Determine the [X, Y] coordinate at the center of the cell enclosing the given text.  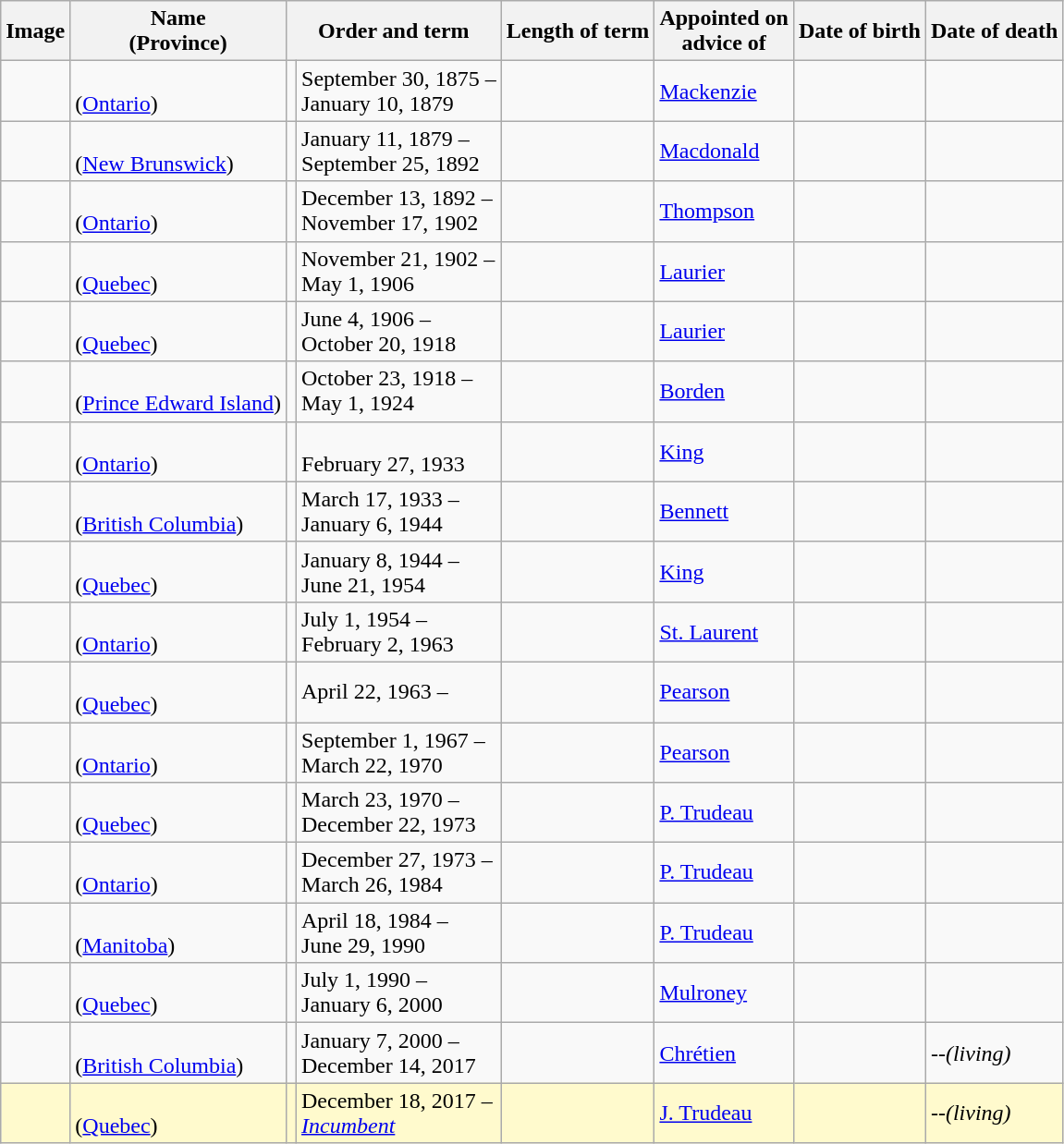
St. Laurent [724, 632]
Chrétien [724, 1053]
J. Trudeau [724, 1113]
April 18, 1984 –June 29, 1990 [399, 933]
January 11, 1879 –September 25, 1892 [399, 152]
October 23, 1918 –May 1, 1924 [399, 392]
January 8, 1944 –June 21, 1954 [399, 571]
Appointed onadvice of [724, 31]
December 13, 1892 –November 17, 1902 [399, 211]
February 27, 1933 [399, 451]
December 18, 2017 –Incumbent [399, 1113]
July 1, 1990 –January 6, 2000 [399, 992]
Mackenzie [724, 91]
Date of birth [860, 31]
March 23, 1970 –December 22, 1973 [399, 813]
April 22, 1963 – [399, 691]
(Prince Edward Island) [178, 392]
Image [35, 31]
December 27, 1973 –March 26, 1984 [399, 872]
March 17, 1933 –January 6, 1944 [399, 512]
Order and term [394, 31]
July 1, 1954 –February 2, 1963 [399, 632]
September 1, 1967 –March 22, 1970 [399, 752]
Length of term [578, 31]
(New Brunswick) [178, 152]
Thompson [724, 211]
September 30, 1875 –January 10, 1879 [399, 91]
Date of death [994, 31]
November 21, 1902 –May 1, 1906 [399, 272]
Mulroney [724, 992]
(Manitoba) [178, 933]
Borden [724, 392]
Bennett [724, 512]
January 7, 2000 –December 14, 2017 [399, 1053]
Macdonald [724, 152]
Name(Province) [178, 31]
June 4, 1906 –October 20, 1918 [399, 331]
